Extract the [x, y] coordinate from the center of the cell holding the provided text.  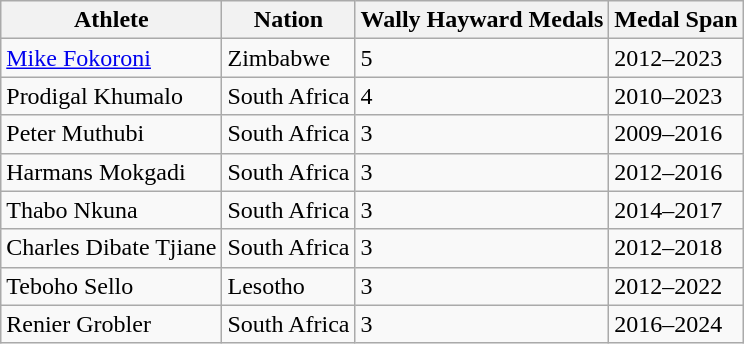
Harmans Mokgadi [112, 172]
Nation [288, 20]
Renier Grobler [112, 324]
Charles Dibate Tjiane [112, 248]
2012–2016 [676, 172]
Lesotho [288, 286]
2009–2016 [676, 134]
Mike Fokoroni [112, 58]
Zimbabwe [288, 58]
2016–2024 [676, 324]
5 [482, 58]
Athlete [112, 20]
2012–2018 [676, 248]
Medal Span [676, 20]
Prodigal Khumalo [112, 96]
2010–2023 [676, 96]
Wally Hayward Medals [482, 20]
Peter Muthubi [112, 134]
Thabo Nkuna [112, 210]
2014–2017 [676, 210]
4 [482, 96]
2012–2023 [676, 58]
2012–2022 [676, 286]
Teboho Sello [112, 286]
